From the cell containing the given text, extract its center point as (X, Y) coordinate. 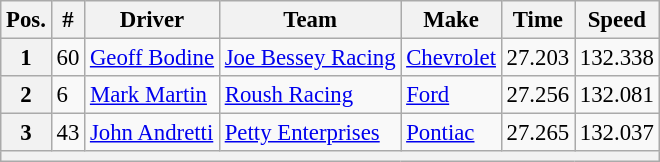
Make (451, 20)
Time (538, 20)
Mark Martin (152, 95)
27.203 (538, 58)
Petty Enterprises (310, 133)
Team (310, 20)
Joe Bessey Racing (310, 58)
6 (68, 95)
27.265 (538, 133)
Chevrolet (451, 58)
Driver (152, 20)
132.338 (616, 58)
1 (26, 58)
John Andretti (152, 133)
60 (68, 58)
# (68, 20)
Speed (616, 20)
132.081 (616, 95)
Ford (451, 95)
27.256 (538, 95)
Roush Racing (310, 95)
43 (68, 133)
132.037 (616, 133)
2 (26, 95)
Pontiac (451, 133)
Geoff Bodine (152, 58)
Pos. (26, 20)
3 (26, 133)
